Return the [X, Y] coordinate for the center point of the cell that contains the specified text.  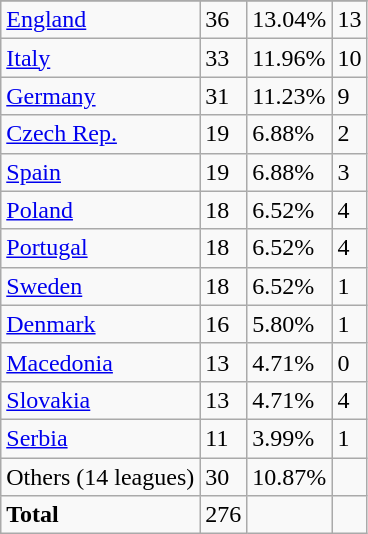
Others (14 leagues) [100, 477]
9 [350, 96]
England [100, 20]
11.96% [290, 58]
10 [350, 58]
13.04% [290, 20]
Denmark [100, 324]
2 [350, 134]
276 [224, 515]
Sweden [100, 286]
Germany [100, 96]
0 [350, 362]
Serbia [100, 438]
30 [224, 477]
Italy [100, 58]
Slovakia [100, 400]
11.23% [290, 96]
Czech Rep. [100, 134]
Macedonia [100, 362]
10.87% [290, 477]
33 [224, 58]
11 [224, 438]
Spain [100, 172]
31 [224, 96]
5.80% [290, 324]
Total [100, 515]
3 [350, 172]
16 [224, 324]
36 [224, 20]
3.99% [290, 438]
Portugal [100, 248]
Poland [100, 210]
